Identify which cell holds the provided text, then report its (x, y) central coordinate. 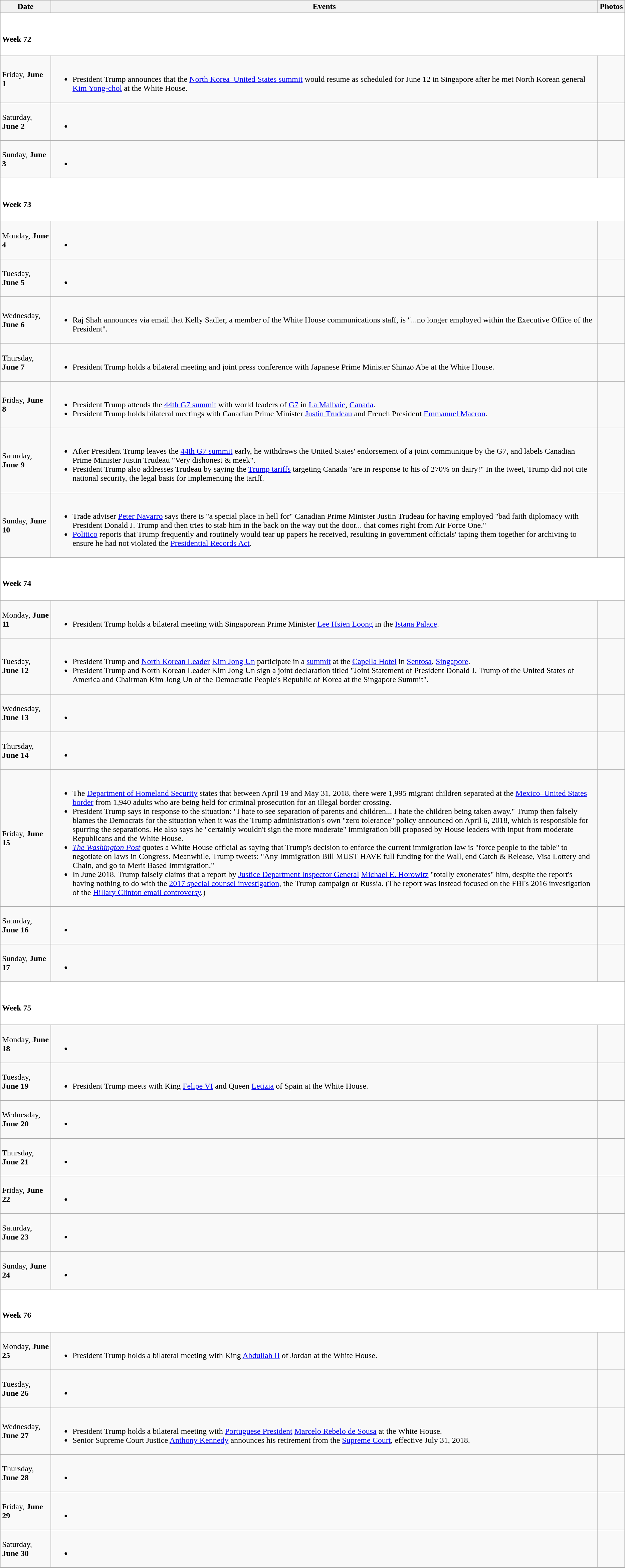
Friday, June 15 (25, 838)
Photos (611, 7)
Friday, June 1 (25, 79)
Events (325, 7)
Wednesday, June 6 (25, 320)
President Trump holds a bilateral meeting and joint press conference with Japanese Prime Minister Shinzō Abe at the White House. (325, 363)
Saturday, June 16 (25, 925)
Week 72 (312, 35)
Thursday, June 14 (25, 750)
Monday, June 4 (25, 240)
Monday, June 11 (25, 620)
Thursday, June 21 (25, 1157)
Thursday, June 28 (25, 1474)
Tuesday, June 12 (25, 666)
Tuesday, June 19 (25, 1082)
Date (25, 7)
Week 74 (312, 579)
Monday, June 25 (25, 1351)
Wednesday, June 20 (25, 1119)
Monday, June 18 (25, 1044)
Saturday, June 30 (25, 1549)
Tuesday, June 5 (25, 278)
Friday, June 8 (25, 405)
President Trump holds a bilateral meeting with Singaporean Prime Minister Lee Hsien Loong in the Istana Palace. (325, 620)
Sunday, June 3 (25, 160)
Sunday, June 17 (25, 963)
Saturday, June 23 (25, 1233)
Wednesday, June 13 (25, 713)
Friday, June 22 (25, 1195)
Friday, June 29 (25, 1511)
Week 75 (312, 1003)
President Trump meets with King Felipe VI and Queen Letizia of Spain at the White House. (325, 1082)
Sunday, June 24 (25, 1271)
Thursday, June 7 (25, 363)
Week 76 (312, 1311)
Sunday, June 10 (25, 525)
Week 73 (312, 200)
Tuesday, June 26 (25, 1389)
President Trump holds a bilateral meeting with King Abdullah II of Jordan at the White House. (325, 1351)
Saturday, June 2 (25, 122)
Saturday, June 9 (25, 460)
Wednesday, June 27 (25, 1431)
